Extract the (x, y) coordinate from the center of the cell holding the provided text.  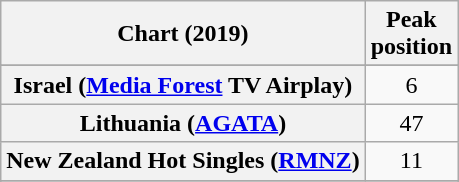
New Zealand Hot Singles (RMNZ) (183, 161)
Israel (Media Forest TV Airplay) (183, 85)
6 (411, 85)
47 (411, 123)
Chart (2019) (183, 34)
Peakposition (411, 34)
Lithuania (AGATA) (183, 123)
11 (411, 161)
